For the text-containing cell, return its midpoint in (x, y) coordinate format. 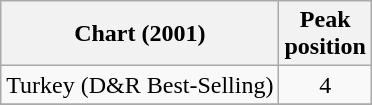
Turkey (D&R Best-Selling) (140, 85)
Chart (2001) (140, 34)
Peakposition (325, 34)
4 (325, 85)
